Detect which cell encompasses the target text, then output its [x, y] center coordinate. 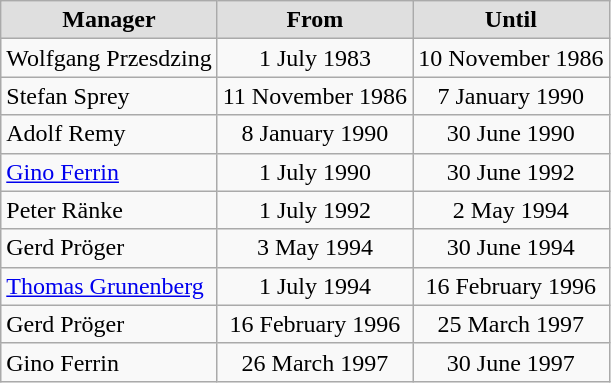
1 July 1992 [314, 210]
25 March 1997 [511, 324]
2 May 1994 [511, 210]
Adolf Remy [109, 134]
Until [511, 20]
Thomas Grunenberg [109, 286]
Wolfgang Przesdzing [109, 58]
From [314, 20]
7 January 1990 [511, 96]
10 November 1986 [511, 58]
3 May 1994 [314, 248]
30 June 1990 [511, 134]
1 July 1990 [314, 172]
30 June 1992 [511, 172]
Peter Ränke [109, 210]
1 July 1983 [314, 58]
30 June 1994 [511, 248]
26 March 1997 [314, 362]
11 November 1986 [314, 96]
30 June 1997 [511, 362]
Manager [109, 20]
8 January 1990 [314, 134]
1 July 1994 [314, 286]
Stefan Sprey [109, 96]
